Return [x, y] of the center of cell containing provided text 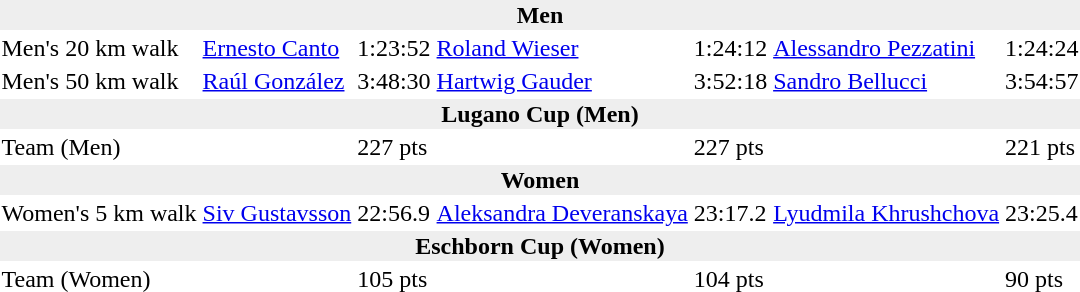
Hartwig Gauder [562, 81]
Alessandro Pezzatini [886, 48]
Men's 50 km walk [99, 81]
1:23:52 [394, 48]
Team (Men) [99, 147]
3:52:18 [730, 81]
Lyudmila Khrushchova [886, 213]
Men [540, 15]
22:56.9 [394, 213]
221 pts [1042, 147]
Eschborn Cup (Women) [540, 246]
Aleksandra Deveranskaya [562, 213]
Women [540, 180]
Sandro Bellucci [886, 81]
23:25.4 [1042, 213]
23:17.2 [730, 213]
Ernesto Canto [277, 48]
1:24:24 [1042, 48]
Lugano Cup (Men) [540, 114]
1:24:12 [730, 48]
Women's 5 km walk [99, 213]
Men's 20 km walk [99, 48]
3:48:30 [394, 81]
Roland Wieser [562, 48]
Raúl González [277, 81]
Siv Gustavsson [277, 213]
3:54:57 [1042, 81]
